Return the (X, Y) coordinate for the center point of the cell that contains the specified text.  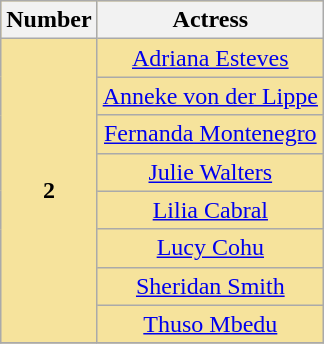
Sheridan Smith (210, 286)
Fernanda Montenegro (210, 134)
Actress (210, 20)
Lucy Cohu (210, 248)
Julie Walters (210, 172)
Thuso Mbedu (210, 324)
2 (49, 191)
Lilia Cabral (210, 210)
Adriana Esteves (210, 58)
Anneke von der Lippe (210, 96)
Number (49, 20)
